Detect which cell encompasses the target text, then output its (X, Y) center coordinate. 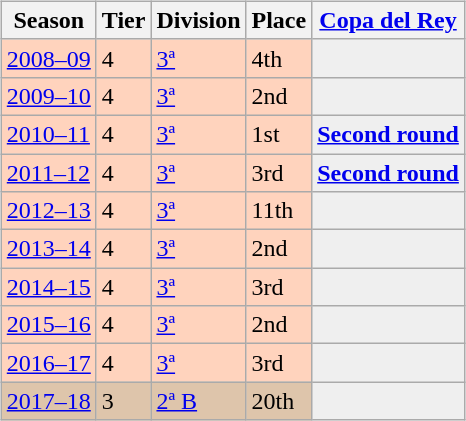
2ª B (198, 401)
20th (279, 401)
Copa del Rey (388, 20)
3 (124, 401)
2011–12 (48, 173)
2013–14 (48, 249)
Division (198, 20)
2016–17 (48, 363)
Tier (124, 20)
2017–18 (48, 401)
2010–11 (48, 134)
2008–09 (48, 58)
4th (279, 58)
2014–15 (48, 287)
2015–16 (48, 325)
Season (48, 20)
1st (279, 134)
2012–13 (48, 211)
11th (279, 211)
Place (279, 20)
2009–10 (48, 96)
